Search for the cell housing the specified text and yield its [X, Y] center coordinate. 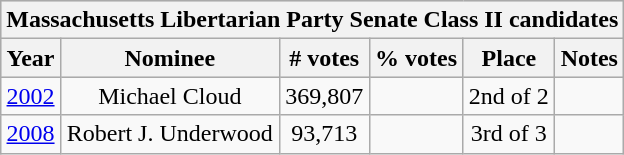
Place [509, 58]
Massachusetts Libertarian Party Senate Class II candidates [312, 20]
369,807 [324, 96]
2002 [31, 96]
# votes [324, 58]
Year [31, 58]
% votes [416, 58]
Notes [590, 58]
Robert J. Underwood [170, 134]
93,713 [324, 134]
2nd of 2 [509, 96]
2008 [31, 134]
Nominee [170, 58]
Michael Cloud [170, 96]
3rd of 3 [509, 134]
